Provide the (x, y) coordinate of the cell's center where the given text is located.  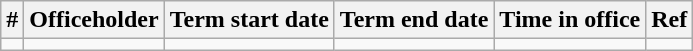
Ref (670, 20)
Term start date (249, 20)
# (12, 20)
Time in office (570, 20)
Officeholder (94, 20)
Term end date (414, 20)
